Detect which cell encompasses the target text, then output its (x, y) center coordinate. 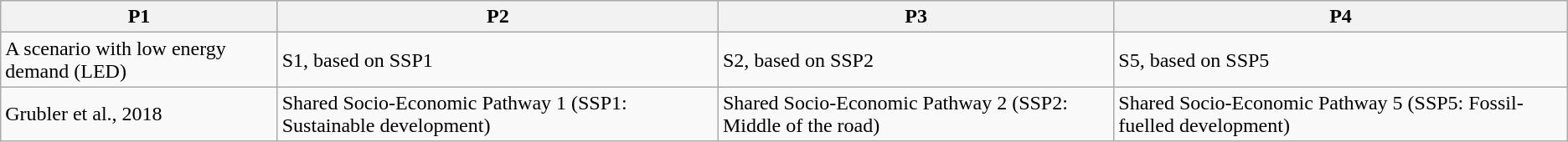
Shared Socio-Economic Pathway 1 (SSP1: Sustainable development) (498, 114)
P3 (916, 17)
P1 (139, 17)
P4 (1340, 17)
A scenario with low energy demand (LED) (139, 60)
S5, based on SSP5 (1340, 60)
Shared Socio-Economic Pathway 2 (SSP2: Middle of the road) (916, 114)
S1, based on SSP1 (498, 60)
Grubler et al., 2018 (139, 114)
P2 (498, 17)
S2, based on SSP2 (916, 60)
Shared Socio-Economic Pathway 5 (SSP5: Fossil-fuelled development) (1340, 114)
